Detect which cell encompasses the target text, then output its [x, y] center coordinate. 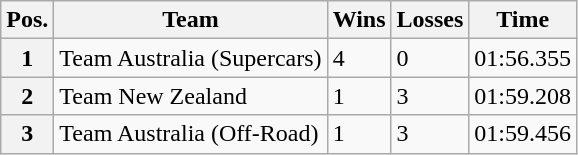
Wins [359, 20]
2 [28, 96]
Pos. [28, 20]
01:56.355 [523, 58]
Team Australia (Supercars) [190, 58]
Team Australia (Off-Road) [190, 134]
Losses [430, 20]
0 [430, 58]
4 [359, 58]
Team [190, 20]
01:59.456 [523, 134]
Team New Zealand [190, 96]
01:59.208 [523, 96]
Time [523, 20]
